For the text-containing cell, return its midpoint in (x, y) coordinate format. 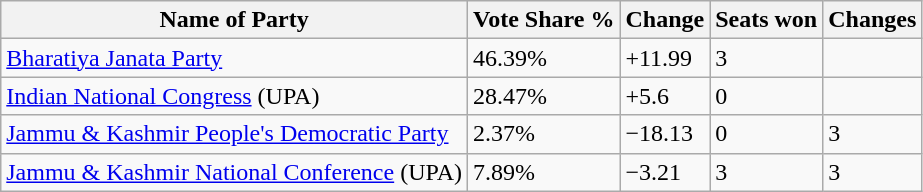
Change (665, 20)
+5.6 (665, 96)
Indian National Congress (UPA) (234, 96)
Jammu & Kashmir People's Democratic Party (234, 134)
Jammu & Kashmir National Conference (UPA) (234, 172)
46.39% (544, 58)
−3.21 (665, 172)
2.37% (544, 134)
7.89% (544, 172)
+11.99 (665, 58)
Changes (872, 20)
Name of Party (234, 20)
Bharatiya Janata Party (234, 58)
Seats won (766, 20)
−18.13 (665, 134)
Vote Share % (544, 20)
28.47% (544, 96)
